From the cell containing the given text, extract its center point as [X, Y] coordinate. 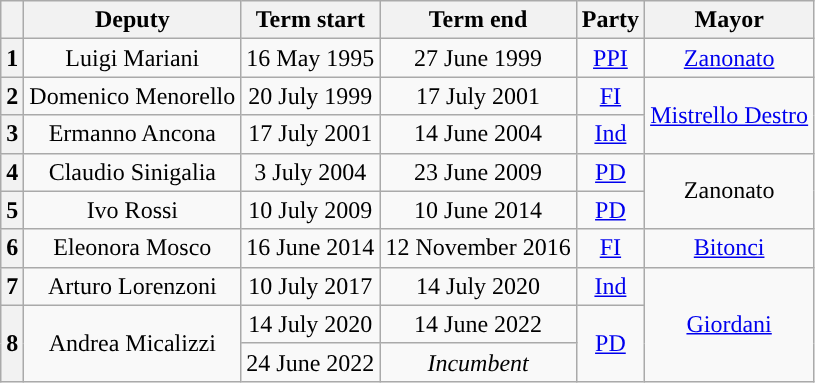
4 [12, 172]
Bitonci [730, 248]
PPI [610, 58]
3 [12, 134]
14 June 2004 [478, 134]
12 November 2016 [478, 248]
23 June 2009 [478, 172]
Incumbent [478, 362]
Deputy [132, 20]
10 June 2014 [478, 210]
Ermanno Ancona [132, 134]
20 July 1999 [310, 96]
5 [12, 210]
16 June 2014 [310, 248]
3 July 2004 [310, 172]
27 June 1999 [478, 58]
Luigi Mariani [132, 58]
Eleonora Mosco [132, 248]
Claudio Sinigalia [132, 172]
Arturo Lorenzoni [132, 286]
7 [12, 286]
24 June 2022 [310, 362]
6 [12, 248]
Mistrello Destro [730, 115]
Andrea Micalizzi [132, 343]
14 June 2022 [478, 324]
Term start [310, 20]
Giordani [730, 324]
Party [610, 20]
Ivo Rossi [132, 210]
10 July 2017 [310, 286]
16 May 1995 [310, 58]
Domenico Menorello [132, 96]
Mayor [730, 20]
2 [12, 96]
1 [12, 58]
8 [12, 343]
10 July 2009 [310, 210]
Term end [478, 20]
